Find where the given text appears and provide that cell's center as (x, y) coordinate. 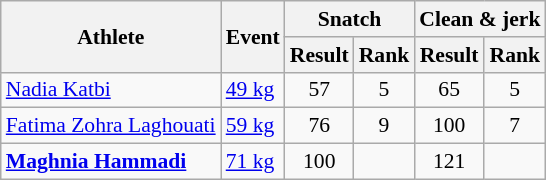
65 (449, 90)
Fatima Zohra Laghouati (111, 126)
57 (320, 90)
49 kg (253, 90)
Nadia Katbi (111, 90)
76 (320, 126)
71 kg (253, 162)
Snatch (350, 19)
Maghnia Hammadi (111, 162)
59 kg (253, 126)
Clean & jerk (480, 19)
Athlete (111, 36)
121 (449, 162)
9 (384, 126)
Event (253, 36)
7 (514, 126)
